Provide the (X, Y) coordinate of the cell's center where the given text is located.  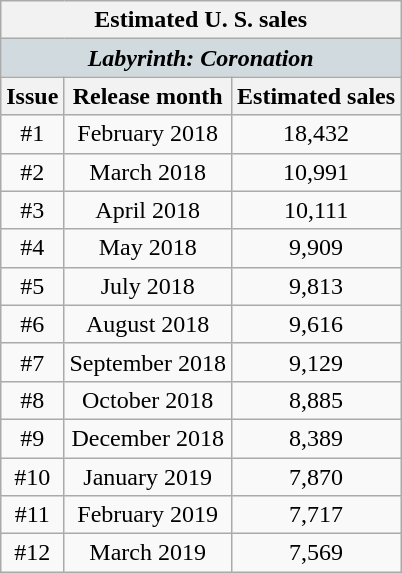
7,569 (316, 553)
8,885 (316, 400)
18,432 (316, 134)
#10 (32, 477)
9,813 (316, 286)
#4 (32, 248)
Estimated sales (316, 96)
#3 (32, 210)
April 2018 (148, 210)
December 2018 (148, 438)
Release month (148, 96)
Issue (32, 96)
#6 (32, 324)
9,129 (316, 362)
#2 (32, 172)
Estimated U. S. sales (201, 20)
August 2018 (148, 324)
10,991 (316, 172)
July 2018 (148, 286)
#5 (32, 286)
7,870 (316, 477)
10,111 (316, 210)
October 2018 (148, 400)
#12 (32, 553)
March 2018 (148, 172)
#8 (32, 400)
February 2018 (148, 134)
May 2018 (148, 248)
January 2019 (148, 477)
#9 (32, 438)
7,717 (316, 515)
#7 (32, 362)
8,389 (316, 438)
February 2019 (148, 515)
September 2018 (148, 362)
March 2019 (148, 553)
Labyrinth: Coronation (201, 58)
9,909 (316, 248)
9,616 (316, 324)
#1 (32, 134)
#11 (32, 515)
